Determine the (X, Y) coordinate at the center of the cell enclosing the given text.  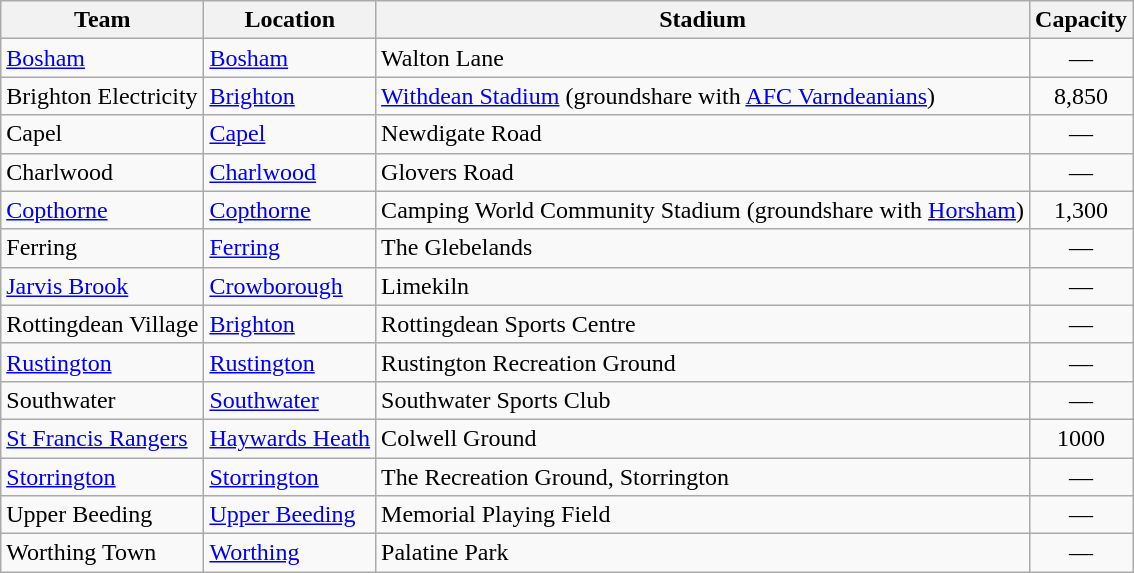
Southwater Sports Club (703, 400)
Camping World Community Stadium (groundshare with Horsham) (703, 210)
Worthing (290, 553)
St Francis Rangers (102, 438)
Worthing Town (102, 553)
Withdean Stadium (groundshare with AFC Varndeanians) (703, 96)
Palatine Park (703, 553)
Colwell Ground (703, 438)
Newdigate Road (703, 134)
Location (290, 20)
8,850 (1082, 96)
Haywards Heath (290, 438)
The Recreation Ground, Storrington (703, 477)
Glovers Road (703, 172)
Rottingdean Village (102, 324)
Limekiln (703, 286)
The Glebelands (703, 248)
Memorial Playing Field (703, 515)
Capacity (1082, 20)
Rustington Recreation Ground (703, 362)
Walton Lane (703, 58)
Team (102, 20)
1000 (1082, 438)
Stadium (703, 20)
Brighton Electricity (102, 96)
1,300 (1082, 210)
Rottingdean Sports Centre (703, 324)
Crowborough (290, 286)
Jarvis Brook (102, 286)
